Provide the (X, Y) coordinate of the cell's center where the given text is located.  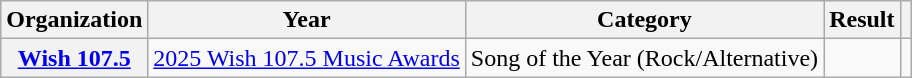
Wish 107.5 (74, 58)
Year (306, 20)
Organization (74, 20)
Category (644, 20)
Song of the Year (Rock/Alternative) (644, 58)
2025 Wish 107.5 Music Awards (306, 58)
Result (862, 20)
